Return [X, Y] of the center of cell containing provided text 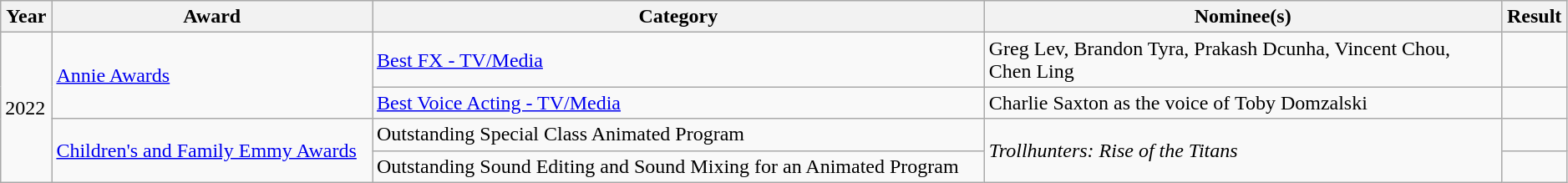
Year [27, 17]
Category [678, 17]
Greg Lev, Brandon Tyra, Prakash Dcunha, Vincent Chou, Chen Ling [1243, 60]
Award [212, 17]
Best Voice Acting - TV/Media [678, 103]
Annie Awards [212, 75]
Outstanding Special Class Animated Program [678, 135]
Trollhunters: Rise of the Titans [1243, 150]
Children's and Family Emmy Awards [212, 150]
Outstanding Sound Editing and Sound Mixing for an Animated Program [678, 166]
Best FX - TV/Media [678, 60]
Result [1534, 17]
Nominee(s) [1243, 17]
Charlie Saxton as the voice of Toby Domzalski [1243, 103]
2022 [27, 107]
